Capture the cell that displays the provided text and extract its (x, y) central coordinate. 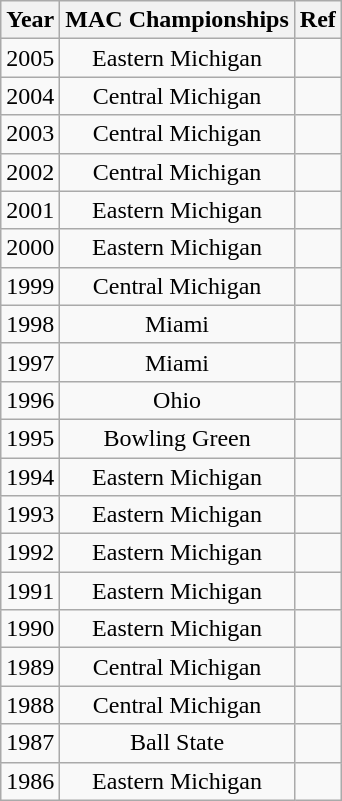
MAC Championships (177, 20)
2003 (30, 134)
2000 (30, 248)
1994 (30, 477)
2001 (30, 210)
1993 (30, 515)
1988 (30, 705)
1990 (30, 629)
1996 (30, 400)
Ball State (177, 743)
1989 (30, 667)
Year (30, 20)
1998 (30, 324)
1991 (30, 591)
1997 (30, 362)
1995 (30, 438)
1999 (30, 286)
2004 (30, 96)
1987 (30, 743)
Ohio (177, 400)
Ref (318, 20)
1992 (30, 553)
2002 (30, 172)
1986 (30, 781)
2005 (30, 58)
Bowling Green (177, 438)
